Scan for the cell matching the given text and deliver its [x, y] coordinate at center. 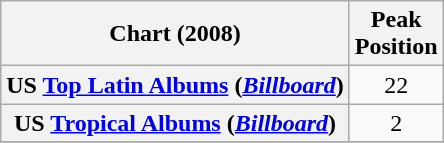
Peak Position [396, 34]
US Tropical Albums (Billboard) [176, 123]
2 [396, 123]
US Top Latin Albums (Billboard) [176, 85]
22 [396, 85]
Chart (2008) [176, 34]
